Extract the [X, Y] coordinate from the center of the cell holding the provided text.  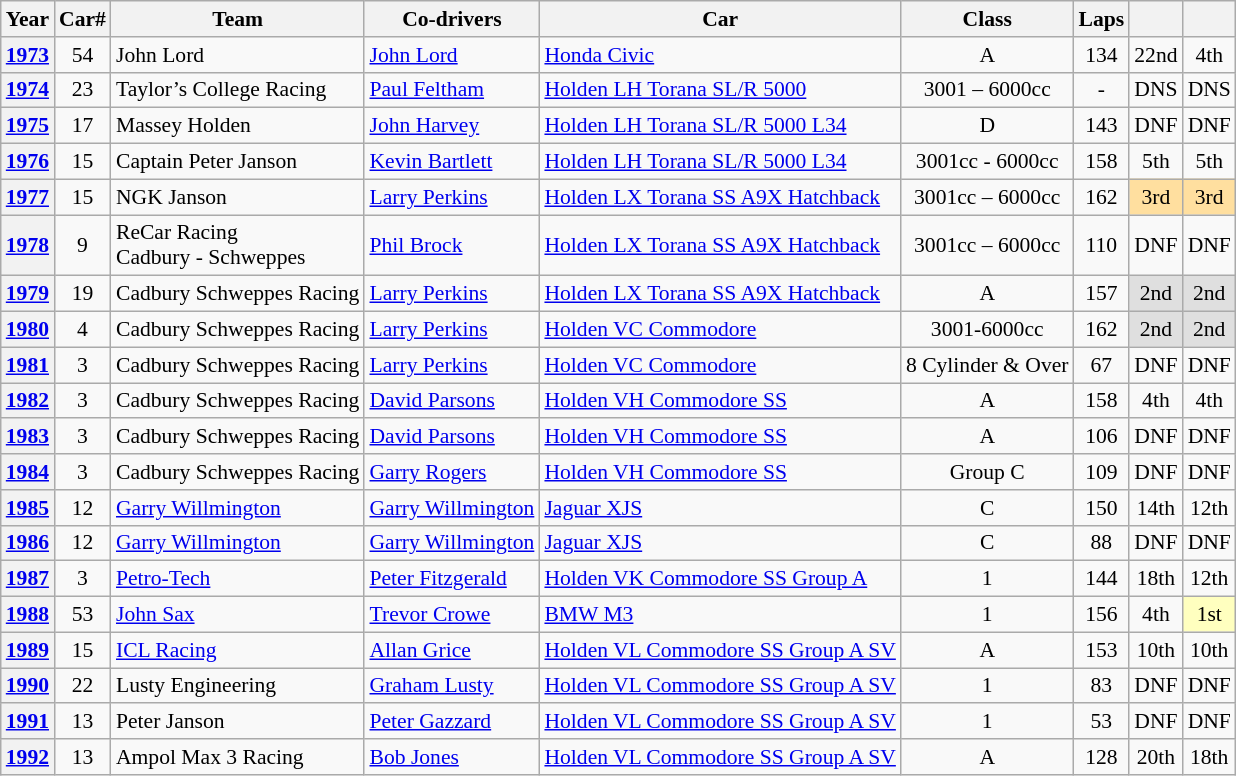
Honda Civic [720, 55]
1992 [28, 757]
1986 [28, 543]
Peter Fitzgerald [452, 579]
1976 [28, 162]
Holden LH Torana SL/R 5000 [720, 90]
Group C [988, 472]
1991 [28, 722]
Petro-Tech [238, 579]
D [988, 126]
1989 [28, 650]
John Harvey [452, 126]
Car [720, 19]
88 [1102, 543]
Co-drivers [452, 19]
9 [82, 246]
153 [1102, 650]
John Sax [238, 615]
1987 [28, 579]
1981 [28, 365]
Phil Brock [452, 246]
ICL Racing [238, 650]
BMW M3 [720, 615]
3001 – 6000cc [988, 90]
Holden VK Commodore SS Group A [720, 579]
Laps [1102, 19]
Bob Jones [452, 757]
22nd [1156, 55]
109 [1102, 472]
Lusty Engineering [238, 686]
NGK Janson [238, 197]
1983 [28, 437]
83 [1102, 686]
Trevor Crowe [452, 615]
1985 [28, 508]
1973 [28, 55]
Massey Holden [238, 126]
1990 [28, 686]
20th [1156, 757]
Peter Janson [238, 722]
Graham Lusty [452, 686]
14th [1156, 508]
3001-6000cc [988, 330]
23 [82, 90]
157 [1102, 294]
1982 [28, 401]
1979 [28, 294]
17 [82, 126]
1984 [28, 472]
1978 [28, 246]
1975 [28, 126]
Class [988, 19]
Team [238, 19]
Taylor’s College Racing [238, 90]
1980 [28, 330]
134 [1102, 55]
Paul Feltham [452, 90]
128 [1102, 757]
150 [1102, 508]
110 [1102, 246]
ReCar Racing Cadbury - Schweppes [238, 246]
4 [82, 330]
Ampol Max 3 Racing [238, 757]
3001cc - 6000cc [988, 162]
1974 [28, 90]
Captain Peter Janson [238, 162]
67 [1102, 365]
144 [1102, 579]
54 [82, 55]
19 [82, 294]
1st [1210, 615]
143 [1102, 126]
Year [28, 19]
1988 [28, 615]
- [1102, 90]
8 Cylinder & Over [988, 365]
156 [1102, 615]
1977 [28, 197]
106 [1102, 437]
Allan Grice [452, 650]
Kevin Bartlett [452, 162]
Peter Gazzard [452, 722]
Car# [82, 19]
22 [82, 686]
Garry Rogers [452, 472]
